Provide the (x, y) coordinate of the cell's center where the given text is located.  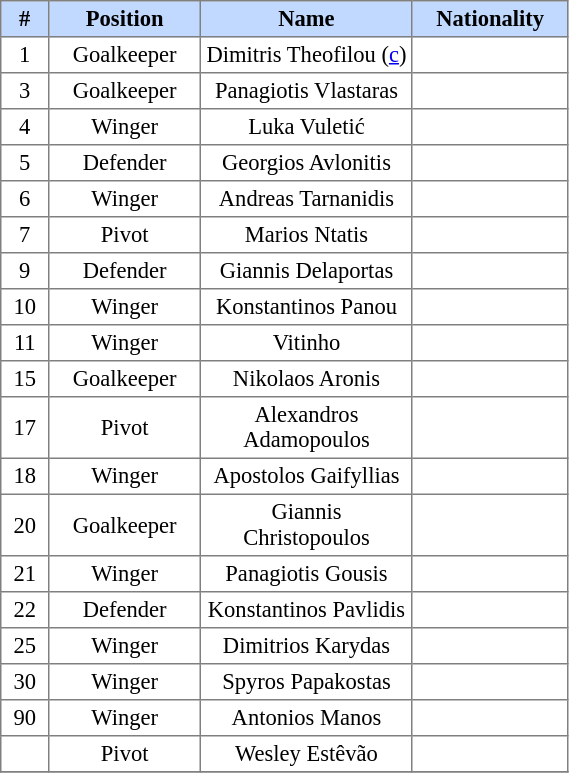
11 (25, 343)
20 (25, 525)
22 (25, 610)
Antonios Manos (307, 718)
Panagiotis Vlastaras (307, 91)
Alexandros Adamopoulos (307, 428)
90 (25, 718)
Vitinho (307, 343)
Wesley Estêvão (307, 754)
Panagiotis Gousis (307, 574)
9 (25, 271)
Marios Ntatis (307, 235)
4 (25, 127)
Nikolaos Aronis (307, 379)
Giannis Christopoulos (307, 525)
10 (25, 307)
Apostolos Gaifyllias (307, 476)
Dimitris Theofilou (c) (307, 55)
5 (25, 163)
21 (25, 574)
Andreas Tarnanidis (307, 199)
18 (25, 476)
1 (25, 55)
Luka Vuletić (307, 127)
3 (25, 91)
15 (25, 379)
Dimitrios Karydas (307, 646)
25 (25, 646)
Name (307, 19)
Position (125, 19)
Konstantinos Panou (307, 307)
Giannis Delaportas (307, 271)
7 (25, 235)
17 (25, 428)
Georgios Avlonitis (307, 163)
Konstantinos Pavlidis (307, 610)
# (25, 19)
Nationality (490, 19)
6 (25, 199)
Spyros Papakostas (307, 682)
30 (25, 682)
